Scan for the cell matching the given text and deliver its [X, Y] coordinate at center. 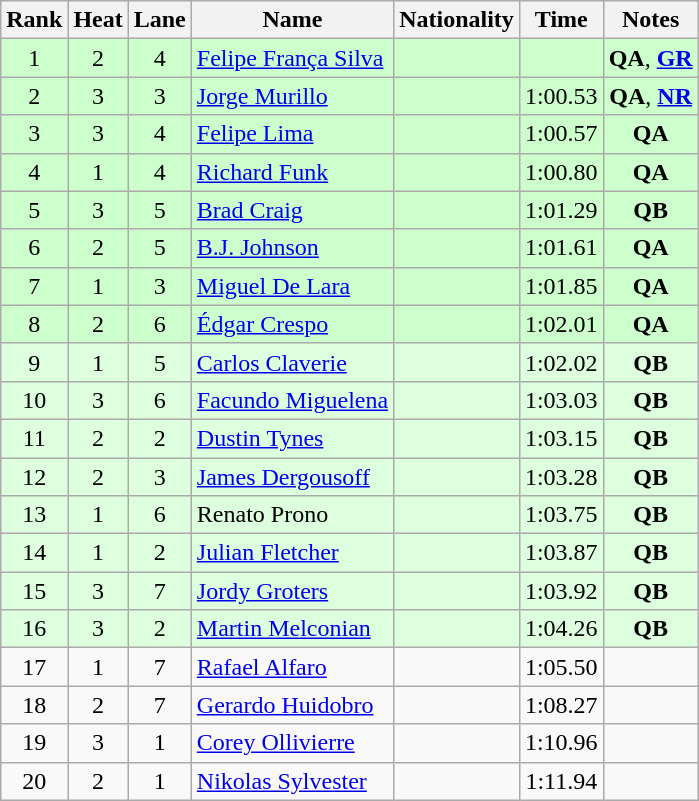
Carlos Claverie [292, 362]
1:01.61 [561, 248]
1:08.27 [561, 705]
1:03.28 [561, 477]
1:00.57 [561, 134]
19 [34, 743]
Renato Prono [292, 515]
1:00.80 [561, 172]
14 [34, 553]
1:03.75 [561, 515]
Dustin Tynes [292, 438]
Gerardo Huidobro [292, 705]
16 [34, 629]
1:04.26 [561, 629]
QA, GR [650, 58]
1:03.92 [561, 591]
Felipe Lima [292, 134]
Rank [34, 20]
11 [34, 438]
Richard Funk [292, 172]
1:01.85 [561, 286]
9 [34, 362]
8 [34, 324]
Miguel De Lara [292, 286]
1:03.15 [561, 438]
Nikolas Sylvester [292, 781]
1:03.03 [561, 400]
QA, NR [650, 96]
1:00.53 [561, 96]
Heat [98, 20]
Nationality [457, 20]
20 [34, 781]
Name [292, 20]
Jordy Groters [292, 591]
Édgar Crespo [292, 324]
1:03.87 [561, 553]
1:01.29 [561, 210]
Jorge Murillo [292, 96]
12 [34, 477]
Corey Ollivierre [292, 743]
13 [34, 515]
Time [561, 20]
1:10.96 [561, 743]
1:11.94 [561, 781]
15 [34, 591]
17 [34, 667]
1:05.50 [561, 667]
Felipe França Silva [292, 58]
Notes [650, 20]
1:02.01 [561, 324]
Martin Melconian [292, 629]
Facundo Miguelena [292, 400]
Brad Craig [292, 210]
18 [34, 705]
Rafael Alfaro [292, 667]
James Dergousoff [292, 477]
10 [34, 400]
1:02.02 [561, 362]
Lane [160, 20]
Julian Fletcher [292, 553]
B.J. Johnson [292, 248]
